For the text-containing cell, return its midpoint in (X, Y) coordinate format. 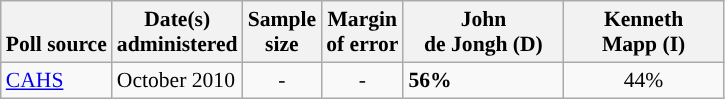
Marginof error (362, 32)
October 2010 (178, 80)
CAHS (56, 80)
56% (483, 80)
Poll source (56, 32)
Date(s)administered (178, 32)
44% (644, 80)
KennethMapp (I) (644, 32)
Samplesize (282, 32)
Johnde Jongh (D) (483, 32)
